Return [x, y] of the center of cell containing provided text 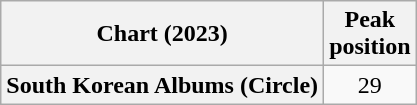
Peakposition [370, 34]
29 [370, 85]
South Korean Albums (Circle) [162, 85]
Chart (2023) [162, 34]
